Extract the [x, y] coordinate from the center of the cell holding the provided text.  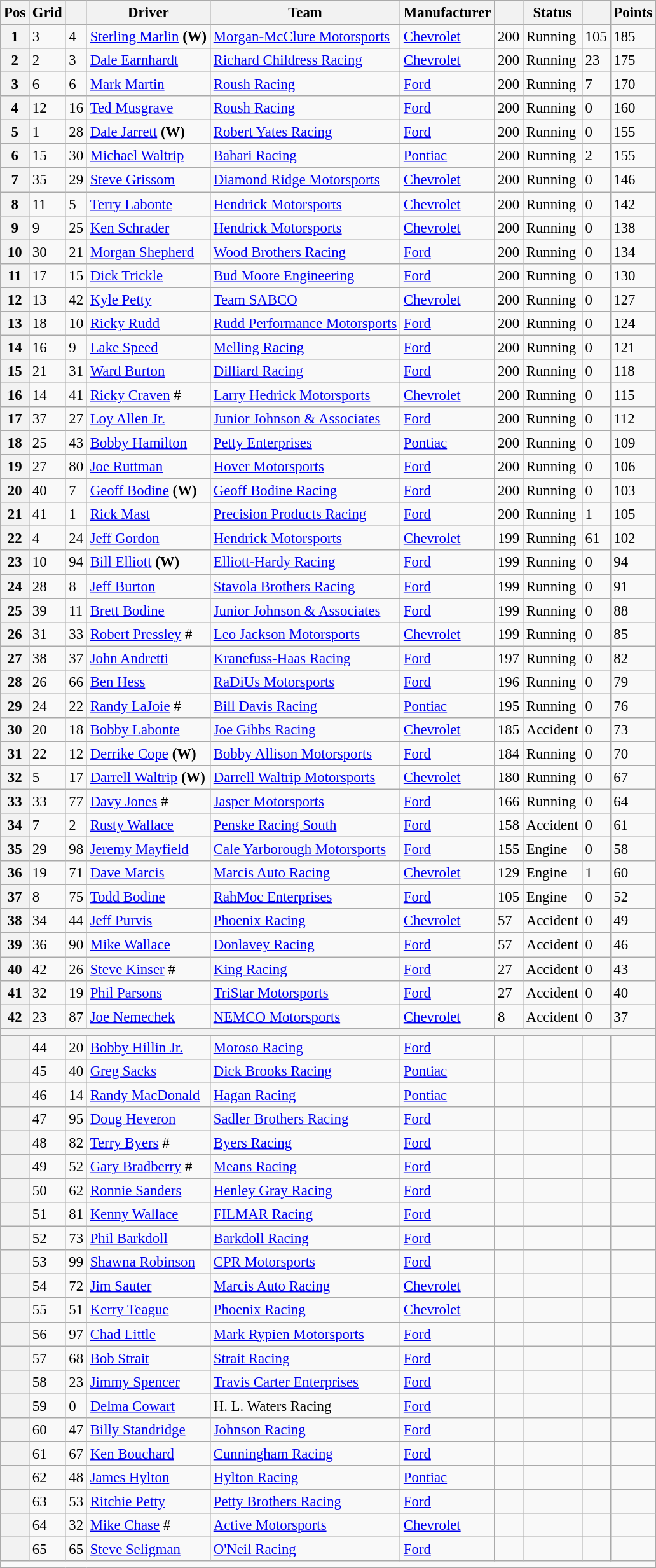
Henley Gray Racing [305, 1191]
Shawna Robinson [148, 1262]
RahMoc Enterprises [305, 897]
Ronnie Sanders [148, 1191]
160 [633, 108]
Moroso Racing [305, 1047]
Barkdoll Racing [305, 1239]
Jasper Motorsports [305, 802]
Richard Childress Racing [305, 60]
75 [76, 897]
91 [633, 586]
Randy MacDonald [148, 1095]
Means Racing [305, 1167]
Billy Standridge [148, 1430]
Elliott-Hardy Racing [305, 563]
Kenny Wallace [148, 1214]
Donlavey Racing [305, 945]
Petty Enterprises [305, 443]
Loy Allen Jr. [148, 419]
Morgan Shepherd [148, 252]
Grid [47, 13]
106 [633, 467]
Geoff Bodine Racing [305, 491]
Jeff Burton [148, 586]
Phil Parsons [148, 993]
Rudd Performance Motorsports [305, 324]
Rusty Wallace [148, 825]
80 [76, 467]
68 [76, 1358]
Jeremy Mayfield [148, 849]
Dave Marcis [148, 873]
Driver [148, 13]
97 [76, 1334]
Bobby Hillin Jr. [148, 1047]
Steve Kinser # [148, 969]
Joe Nemechek [148, 1017]
Darrell Waltrip (W) [148, 778]
Points [633, 13]
Delma Cowart [148, 1406]
103 [633, 491]
James Hylton [148, 1478]
Precision Products Racing [305, 514]
77 [76, 802]
Darrell Waltrip Motorsports [305, 778]
Byers Racing [305, 1143]
Kranefuss-Haas Racing [305, 658]
Morgan-McClure Motorsports [305, 37]
Steve Grissom [148, 180]
Strait Racing [305, 1358]
142 [633, 204]
Hover Motorsports [305, 467]
Leo Jackson Motorsports [305, 634]
63 [47, 1501]
55 [47, 1310]
Derrike Cope (W) [148, 753]
87 [76, 1017]
195 [509, 706]
109 [633, 443]
Larry Hedrick Motorsports [305, 395]
Hagan Racing [305, 1095]
Status [552, 13]
Cunningham Racing [305, 1454]
FILMAR Racing [305, 1214]
Steve Seligman [148, 1550]
Dick Trickle [148, 275]
Team [305, 13]
54 [47, 1286]
112 [633, 419]
Randy LaJoie # [148, 706]
115 [633, 395]
Stavola Brothers Racing [305, 586]
79 [633, 682]
Robert Yates Racing [305, 132]
Dilliard Racing [305, 371]
50 [47, 1191]
76 [633, 706]
Ricky Rudd [148, 324]
Sterling Marlin (W) [148, 37]
180 [509, 778]
John Andretti [148, 658]
166 [509, 802]
Ritchie Petty [148, 1501]
Mike Chase # [148, 1525]
88 [633, 610]
121 [633, 347]
Sadler Brothers Racing [305, 1119]
146 [633, 180]
127 [633, 299]
66 [76, 682]
Ward Burton [148, 371]
Gary Bradberry # [148, 1167]
Doug Heveron [148, 1119]
Melling Racing [305, 347]
RaDiUs Motorsports [305, 682]
Hylton Racing [305, 1478]
Bob Strait [148, 1358]
Ken Bouchard [148, 1454]
Ben Hess [148, 682]
Dale Earnhardt [148, 60]
Bobby Hamilton [148, 443]
196 [509, 682]
59 [47, 1406]
Penske Racing South [305, 825]
45 [47, 1071]
170 [633, 85]
95 [76, 1119]
Ricky Craven # [148, 395]
Ken Schrader [148, 228]
Travis Carter Enterprises [305, 1382]
124 [633, 324]
Brett Bodine [148, 610]
Terry Byers # [148, 1143]
56 [47, 1334]
Cale Yarborough Motorsports [305, 849]
Joe Ruttman [148, 467]
Team SABCO [305, 299]
81 [76, 1214]
Mike Wallace [148, 945]
Joe Gibbs Racing [305, 730]
Jeff Purvis [148, 921]
Mark Rypien Motorsports [305, 1334]
138 [633, 228]
Bill Davis Racing [305, 706]
Kyle Petty [148, 299]
129 [509, 873]
90 [76, 945]
Jimmy Spencer [148, 1382]
Lake Speed [148, 347]
70 [633, 753]
Mark Martin [148, 85]
Geoff Bodine (W) [148, 491]
Wood Brothers Racing [305, 252]
Phil Barkdoll [148, 1239]
85 [633, 634]
175 [633, 60]
Ted Musgrave [148, 108]
Davy Jones # [148, 802]
Petty Brothers Racing [305, 1501]
Pos [15, 13]
NEMCO Motorsports [305, 1017]
Kerry Teague [148, 1310]
158 [509, 825]
Terry Labonte [148, 204]
H. L. Waters Racing [305, 1406]
Bud Moore Engineering [305, 275]
Dale Jarrett (W) [148, 132]
Diamond Ridge Motorsports [305, 180]
98 [76, 849]
130 [633, 275]
72 [76, 1286]
Johnson Racing [305, 1430]
Todd Bodine [148, 897]
Robert Pressley # [148, 634]
King Racing [305, 969]
Chad Little [148, 1334]
Jeff Gordon [148, 539]
Michael Waltrip [148, 156]
TriStar Motorsports [305, 993]
184 [509, 753]
Greg Sacks [148, 1071]
99 [76, 1262]
Bobby Allison Motorsports [305, 753]
Bahari Racing [305, 156]
Active Motorsports [305, 1525]
Jim Sauter [148, 1286]
Dick Brooks Racing [305, 1071]
Bill Elliott (W) [148, 563]
197 [509, 658]
71 [76, 873]
Rick Mast [148, 514]
134 [633, 252]
Bobby Labonte [148, 730]
Manufacturer [448, 13]
CPR Motorsports [305, 1262]
O'Neil Racing [305, 1550]
102 [633, 539]
118 [633, 371]
